Determine the [X, Y] coordinate at the center of the cell enclosing the given text.  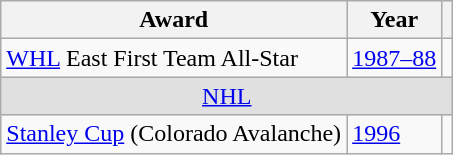
1987–88 [394, 58]
WHL East First Team All-Star [174, 58]
NHL [227, 96]
Year [394, 20]
Award [174, 20]
Stanley Cup (Colorado Avalanche) [174, 134]
1996 [394, 134]
